Detect which cell encompasses the target text, then output its (x, y) center coordinate. 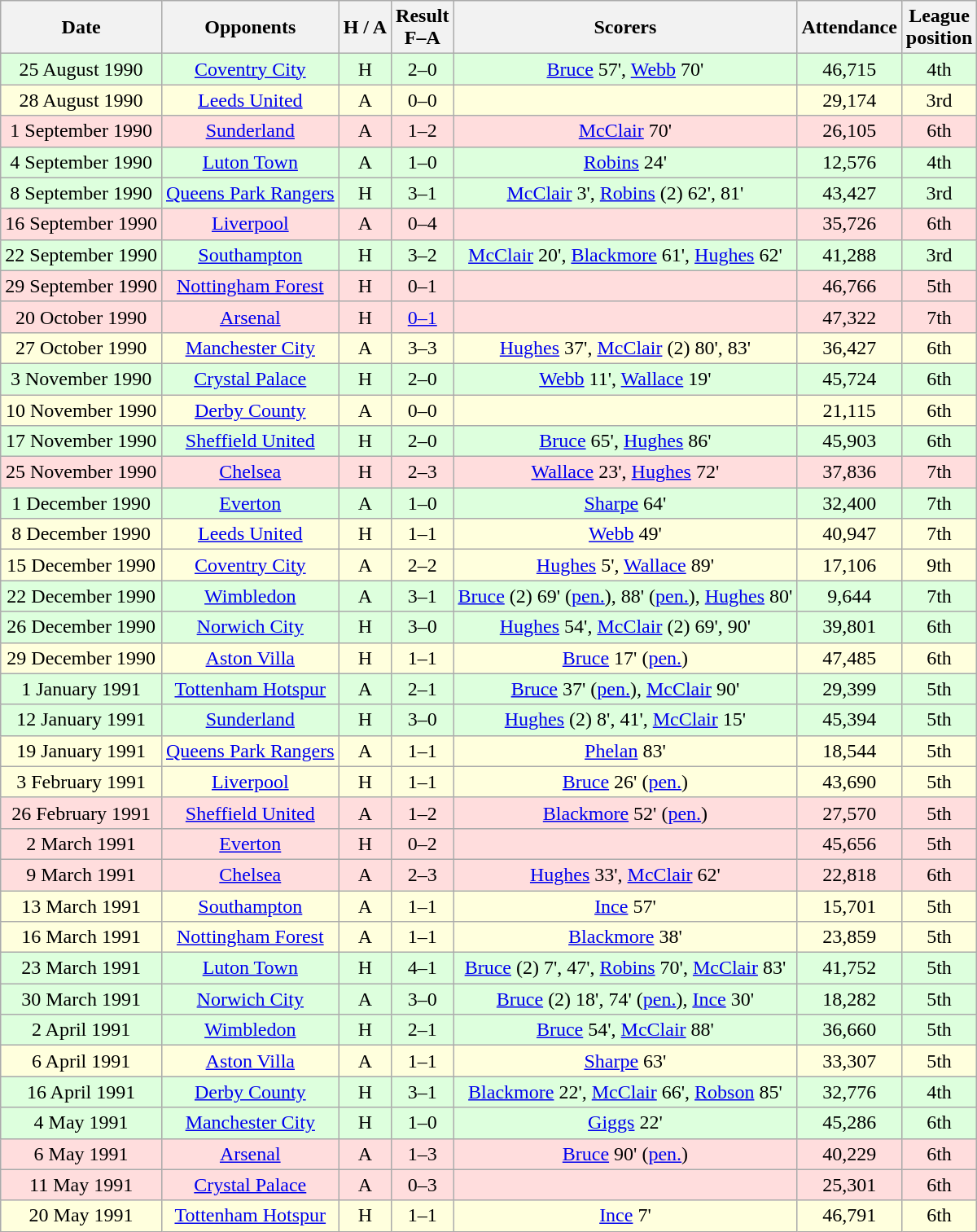
0–4 (423, 224)
8 September 1990 (81, 193)
45,394 (849, 720)
3–2 (423, 255)
Opponents (250, 28)
45,656 (849, 844)
Hughes 37', McClair (2) 80', 83' (625, 348)
McClair 3', Robins (2) 62', 81' (625, 193)
21,115 (849, 410)
Hughes 54', McClair (2) 69', 90' (625, 627)
Date (81, 28)
18,544 (849, 751)
25 November 1990 (81, 472)
3–3 (423, 348)
17 November 1990 (81, 441)
19 January 1991 (81, 751)
43,427 (849, 193)
Bruce 54', McClair 88' (625, 1030)
33,307 (849, 1061)
Robins 24' (625, 162)
11 May 1991 (81, 1185)
16 March 1991 (81, 937)
1–3 (423, 1154)
20 May 1991 (81, 1216)
Ince 7' (625, 1216)
22 December 1990 (81, 596)
41,752 (849, 968)
Hughes 33', McClair 62' (625, 875)
45,903 (849, 441)
H / A (365, 28)
29 September 1990 (81, 286)
36,427 (849, 348)
8 December 1990 (81, 534)
32,400 (849, 503)
Webb 11', Wallace 19' (625, 379)
3 February 1991 (81, 782)
Attendance (849, 28)
29 December 1990 (81, 658)
Leagueposition (939, 28)
32,776 (849, 1092)
Webb 49' (625, 534)
35,726 (849, 224)
McClair 20', Blackmore 61', Hughes 62' (625, 255)
Phelan 83' (625, 751)
20 October 1990 (81, 317)
15 December 1990 (81, 565)
15,701 (849, 906)
25,301 (849, 1185)
28 August 1990 (81, 100)
46,766 (849, 286)
45,724 (849, 379)
1 September 1990 (81, 131)
Wallace 23', Hughes 72' (625, 472)
6 May 1991 (81, 1154)
46,791 (849, 1216)
40,229 (849, 1154)
9th (939, 565)
2 March 1991 (81, 844)
47,322 (849, 317)
4 September 1990 (81, 162)
30 March 1991 (81, 999)
29,399 (849, 689)
0–2 (423, 844)
18,282 (849, 999)
40,947 (849, 534)
46,715 (849, 69)
Blackmore 22', McClair 66', Robson 85' (625, 1092)
12,576 (849, 162)
1 January 1991 (81, 689)
22 September 1990 (81, 255)
23 March 1991 (81, 968)
Bruce (2) 7', 47', Robins 70', McClair 83' (625, 968)
12 January 1991 (81, 720)
McClair 70' (625, 131)
47,485 (849, 658)
Blackmore 52' (pen.) (625, 813)
Ince 57' (625, 906)
Bruce 65', Hughes 86' (625, 441)
Bruce 37' (pen.), McClair 90' (625, 689)
Bruce 17' (pen.) (625, 658)
1 December 1990 (81, 503)
17,106 (849, 565)
29,174 (849, 100)
41,288 (849, 255)
25 August 1990 (81, 69)
Hughes 5', Wallace 89' (625, 565)
26 February 1991 (81, 813)
2–2 (423, 565)
27 October 1990 (81, 348)
Bruce (2) 69' (pen.), 88' (pen.), Hughes 80' (625, 596)
Blackmore 38' (625, 937)
Giggs 22' (625, 1123)
23,859 (849, 937)
22,818 (849, 875)
3 November 1990 (81, 379)
4 May 1991 (81, 1123)
39,801 (849, 627)
26 December 1990 (81, 627)
6 April 1991 (81, 1061)
Bruce 90' (pen.) (625, 1154)
13 March 1991 (81, 906)
Hughes (2) 8', 41', McClair 15' (625, 720)
ResultF–A (423, 28)
Bruce (2) 18', 74' (pen.), Ince 30' (625, 999)
Bruce 26' (pen.) (625, 782)
9,644 (849, 596)
9 March 1991 (81, 875)
10 November 1990 (81, 410)
0–3 (423, 1185)
Bruce 57', Webb 70' (625, 69)
43,690 (849, 782)
26,105 (849, 131)
27,570 (849, 813)
Scorers (625, 28)
16 April 1991 (81, 1092)
16 September 1990 (81, 224)
Sharpe 64' (625, 503)
4–1 (423, 968)
36,660 (849, 1030)
Sharpe 63' (625, 1061)
2 April 1991 (81, 1030)
45,286 (849, 1123)
37,836 (849, 472)
